For the text-containing cell, return its midpoint in (X, Y) coordinate format. 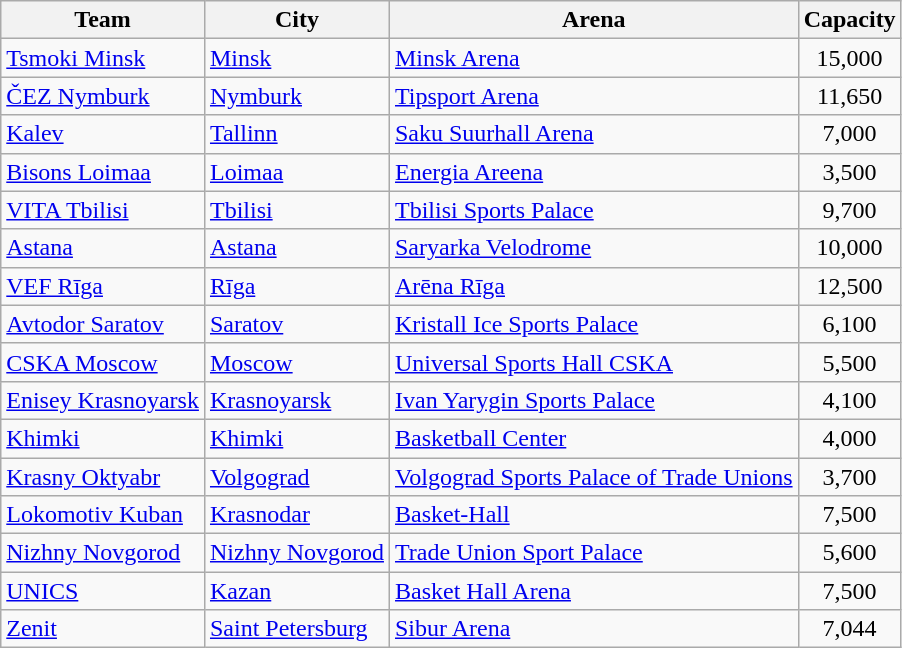
CSKA Moscow (103, 362)
VITA Tbilisi (103, 210)
4,000 (850, 438)
Universal Sports Hall CSKA (594, 362)
City (296, 20)
5,600 (850, 553)
11,650 (850, 96)
Krasnoyarsk (296, 400)
Basket-Hall (594, 515)
Sibur Arena (594, 629)
Avtodor Saratov (103, 324)
9,700 (850, 210)
5,500 (850, 362)
Tallinn (296, 134)
Tipsport Arena (594, 96)
VEF Rīga (103, 286)
Enisey Krasnoyarsk (103, 400)
Krasnodar (296, 515)
Loimaa (296, 172)
Kristall Ice Sports Palace (594, 324)
Nymburk (296, 96)
4,100 (850, 400)
Ivan Yarygin Sports Palace (594, 400)
3,700 (850, 477)
Basketball Center (594, 438)
Moscow (296, 362)
Arēna Rīga (594, 286)
Arena (594, 20)
7,044 (850, 629)
12,500 (850, 286)
Tsmoki Minsk (103, 58)
Tbilisi (296, 210)
Energia Areena (594, 172)
Team (103, 20)
Kazan (296, 591)
6,100 (850, 324)
7,000 (850, 134)
Saint Petersburg (296, 629)
Saratov (296, 324)
Saku Suurhall Arena (594, 134)
UNICS (103, 591)
Volgograd (296, 477)
Lokomotiv Kuban (103, 515)
Bisons Loimaa (103, 172)
Zenit (103, 629)
Capacity (850, 20)
Minsk Arena (594, 58)
Basket Hall Arena (594, 591)
3,500 (850, 172)
Krasny Oktyabr (103, 477)
Saryarka Velodrome (594, 248)
ČEZ Nymburk (103, 96)
Tbilisi Sports Palace (594, 210)
10,000 (850, 248)
Rīga (296, 286)
Kalev (103, 134)
Trade Union Sport Palace (594, 553)
Minsk (296, 58)
15,000 (850, 58)
Volgograd Sports Palace of Trade Unions (594, 477)
